Output the [X, Y] coordinate of the center of the cell containing the given text.  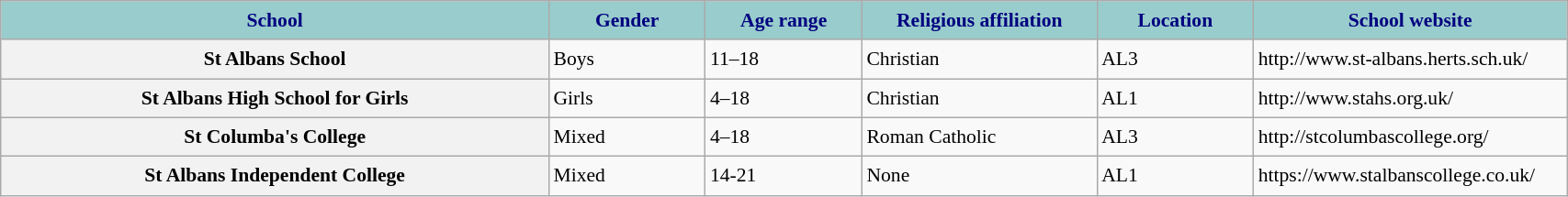
11–18 [784, 60]
St Albans High School for Girls [276, 99]
Boys [626, 60]
Location [1175, 20]
St Albans School [276, 60]
None [979, 176]
St Albans Independent College [276, 176]
https://www.stalbanscollege.co.uk/ [1411, 176]
School website [1411, 20]
http://www.st-albans.herts.sch.uk/ [1411, 60]
http://stcolumbascollege.org/ [1411, 137]
Religious affiliation [979, 20]
http://www.stahs.org.uk/ [1411, 99]
School [276, 20]
Age range [784, 20]
Roman Catholic [979, 137]
14-21 [784, 176]
Gender [626, 20]
St Columba's College [276, 137]
Girls [626, 99]
